Provide the [x, y] coordinate of the cell's center where the given text is located.  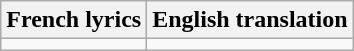
French lyrics [74, 20]
English translation [250, 20]
